From the cell containing the given text, extract its center point as (X, Y) coordinate. 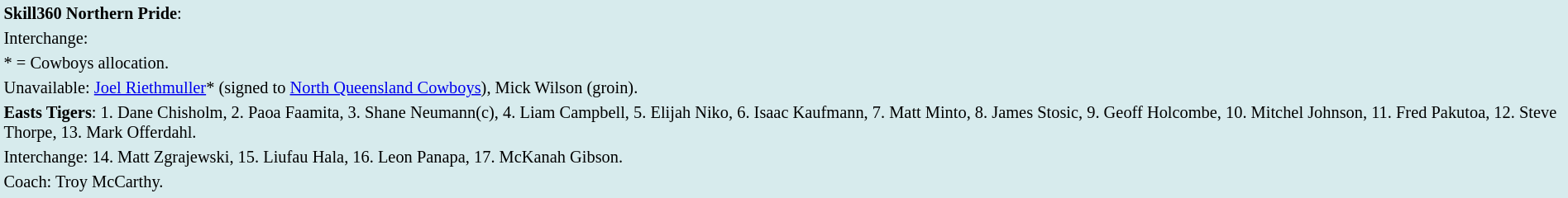
Coach: Troy McCarthy. (784, 181)
Skill360 Northern Pride: (784, 13)
Unavailable: Joel Riethmuller* (signed to North Queensland Cowboys), Mick Wilson (groin). (784, 87)
Interchange: 14. Matt Zgrajewski, 15. Liufau Hala, 16. Leon Panapa, 17. McKanah Gibson. (784, 157)
* = Cowboys allocation. (784, 63)
Interchange: (784, 38)
